Capture the cell that displays the provided text and extract its [X, Y] central coordinate. 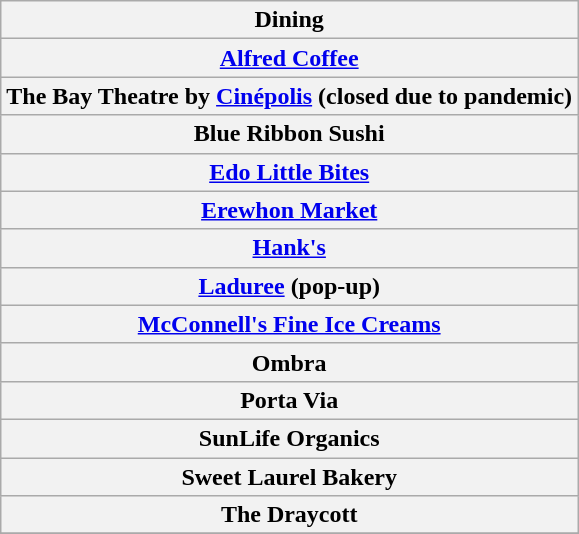
Edo Little Bites [290, 172]
SunLife Organics [290, 438]
Ombra [290, 362]
Alfred Coffee [290, 58]
Hank's [290, 248]
Laduree (pop-up) [290, 286]
The Draycott [290, 515]
Sweet Laurel Bakery [290, 477]
Dining [290, 20]
The Bay Theatre by Cinépolis (closed due to pandemic) [290, 96]
Blue Ribbon Sushi [290, 134]
Erewhon Market [290, 210]
Porta Via [290, 400]
McConnell's Fine Ice Creams [290, 324]
